Identify which cell holds the provided text, then report its [x, y] central coordinate. 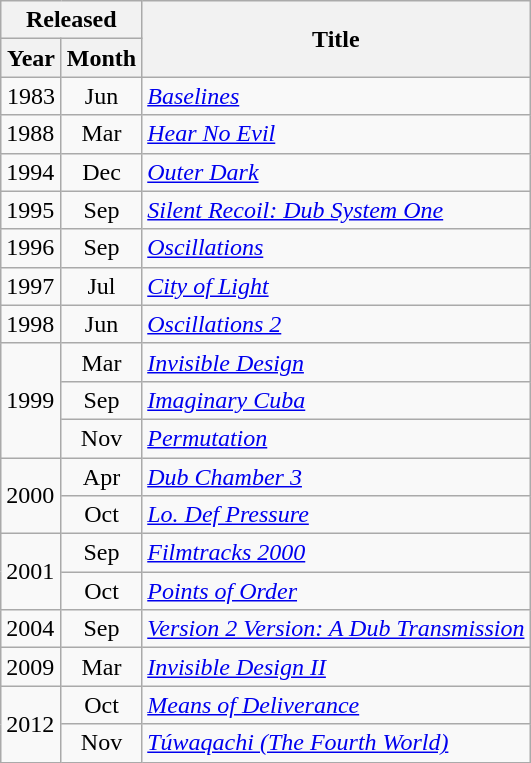
Title [336, 39]
Means of Deliverance [336, 705]
Invisible Design II [336, 667]
Version 2 Version: A Dub Transmission [336, 629]
City of Light [336, 286]
2004 [32, 629]
Hear No Evil [336, 134]
1994 [32, 172]
1998 [32, 324]
Silent Recoil: Dub System One [336, 210]
1995 [32, 210]
Oscillations 2 [336, 324]
Outer Dark [336, 172]
Jul [101, 286]
1999 [32, 400]
2000 [32, 496]
Released [72, 20]
Points of Order [336, 591]
Dec [101, 172]
1996 [32, 248]
2012 [32, 724]
1997 [32, 286]
Dub Chamber 3 [336, 477]
Filmtracks 2000 [336, 553]
Lo. Def Pressure [336, 515]
Month [101, 58]
Apr [101, 477]
Oscillations [336, 248]
Invisible Design [336, 362]
1988 [32, 134]
Imaginary Cuba [336, 400]
2009 [32, 667]
Permutation [336, 438]
Year [32, 58]
1983 [32, 96]
Túwaqachi (The Fourth World) [336, 743]
Baselines [336, 96]
2001 [32, 572]
